For the text-containing cell, return its midpoint in (X, Y) coordinate format. 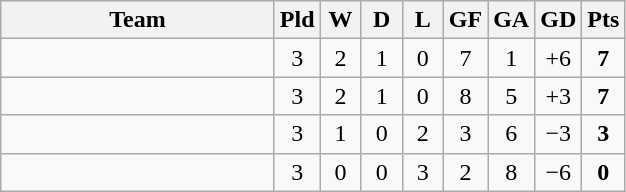
−6 (558, 172)
D (382, 20)
+3 (558, 96)
GA (512, 20)
GF (465, 20)
W (340, 20)
L (422, 20)
Pts (604, 20)
GD (558, 20)
−3 (558, 134)
Team (138, 20)
+6 (558, 58)
Pld (297, 20)
5 (512, 96)
6 (512, 134)
